Detect which cell encompasses the target text, then output its [X, Y] center coordinate. 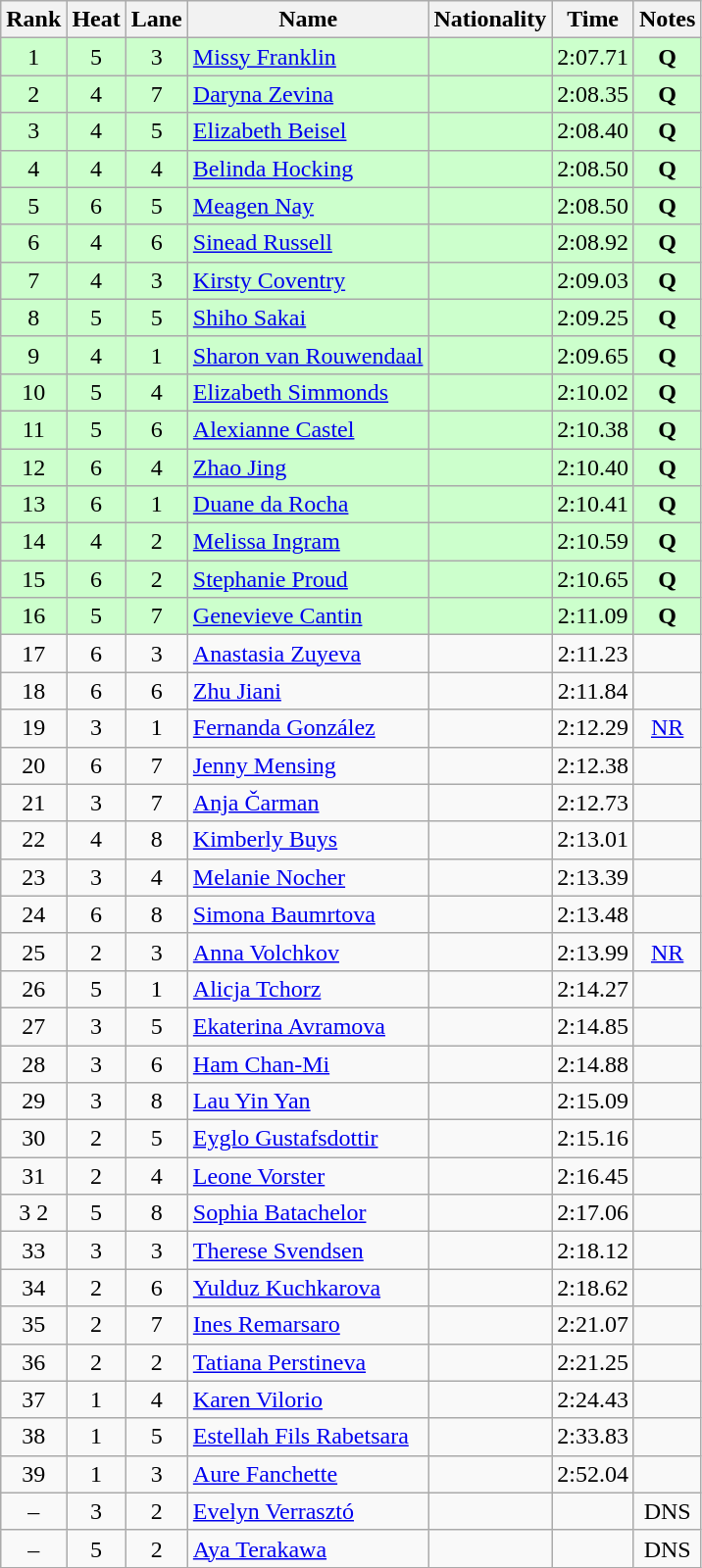
Aure Fanchette [308, 1474]
31 [33, 1176]
2:08.40 [593, 131]
9 [33, 355]
36 [33, 1362]
Daryna Zevina [308, 94]
25 [33, 952]
2:12.73 [593, 803]
33 [33, 1250]
Ines Remarsaro [308, 1325]
18 [33, 691]
15 [33, 579]
2:11.84 [593, 691]
Sinead Russell [308, 243]
Karen Vilorio [308, 1399]
Name [308, 20]
34 [33, 1288]
2:08.92 [593, 243]
2:12.38 [593, 765]
17 [33, 654]
Elizabeth Simmonds [308, 392]
16 [33, 616]
2:07.71 [593, 57]
Meagen Nay [308, 206]
2:11.09 [593, 616]
Time [593, 20]
2:24.43 [593, 1399]
2:10.40 [593, 467]
28 [33, 1063]
2:12.29 [593, 728]
Heat [96, 20]
3 2 [33, 1213]
11 [33, 429]
Belinda Hocking [308, 169]
2:13.99 [593, 952]
2:11.23 [593, 654]
Alicja Tchorz [308, 989]
Zhu Jiani [308, 691]
2:08.35 [593, 94]
2:13.39 [593, 877]
26 [33, 989]
2:10.02 [593, 392]
Ekaterina Avramova [308, 1026]
Ham Chan-Mi [308, 1063]
Tatiana Perstineva [308, 1362]
Anja Čarman [308, 803]
Melissa Ingram [308, 542]
12 [33, 467]
24 [33, 914]
2:09.65 [593, 355]
21 [33, 803]
2:13.48 [593, 914]
39 [33, 1474]
Zhao Jing [308, 467]
Leone Vorster [308, 1176]
30 [33, 1139]
2:10.38 [593, 429]
Alexianne Castel [308, 429]
2:13.01 [593, 840]
Nationality [490, 20]
14 [33, 542]
2:09.25 [593, 318]
Anastasia Zuyeva [308, 654]
Shiho Sakai [308, 318]
35 [33, 1325]
Missy Franklin [308, 57]
2:17.06 [593, 1213]
2:16.45 [593, 1176]
13 [33, 505]
Duane da Rocha [308, 505]
27 [33, 1026]
Aya Terakawa [308, 1548]
2:18.12 [593, 1250]
22 [33, 840]
37 [33, 1399]
19 [33, 728]
2:21.25 [593, 1362]
2:52.04 [593, 1474]
Sophia Batachelor [308, 1213]
2:33.83 [593, 1437]
2:18.62 [593, 1288]
Lau Yin Yan [308, 1102]
Evelyn Verrasztó [308, 1511]
Jenny Mensing [308, 765]
Anna Volchkov [308, 952]
Simona Baumrtova [308, 914]
29 [33, 1102]
Eyglo Gustafsdottir [308, 1139]
Fernanda González [308, 728]
Kirsty Coventry [308, 280]
Notes [667, 20]
Kimberly Buys [308, 840]
Yulduz Kuchkarova [308, 1288]
Melanie Nocher [308, 877]
20 [33, 765]
Rank [33, 20]
Therese Svendsen [308, 1250]
2:09.03 [593, 280]
2:21.07 [593, 1325]
2:10.41 [593, 505]
2:14.27 [593, 989]
Estellah Fils Rabetsara [308, 1437]
38 [33, 1437]
2:15.09 [593, 1102]
Genevieve Cantin [308, 616]
Lane [157, 20]
Elizabeth Beisel [308, 131]
2:10.65 [593, 579]
10 [33, 392]
23 [33, 877]
Sharon van Rouwendaal [308, 355]
2:15.16 [593, 1139]
2:10.59 [593, 542]
Stephanie Proud [308, 579]
2:14.88 [593, 1063]
2:14.85 [593, 1026]
